Scan for the cell matching the given text and deliver its (x, y) coordinate at center. 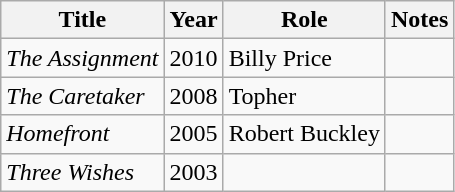
Topher (304, 96)
The Caretaker (82, 96)
Three Wishes (82, 172)
Role (304, 20)
Homefront (82, 134)
Billy Price (304, 58)
2005 (194, 134)
Year (194, 20)
Notes (419, 20)
2010 (194, 58)
2003 (194, 172)
2008 (194, 96)
Title (82, 20)
The Assignment (82, 58)
Robert Buckley (304, 134)
